Extract the (x, y) coordinate from the center of the cell holding the provided text.  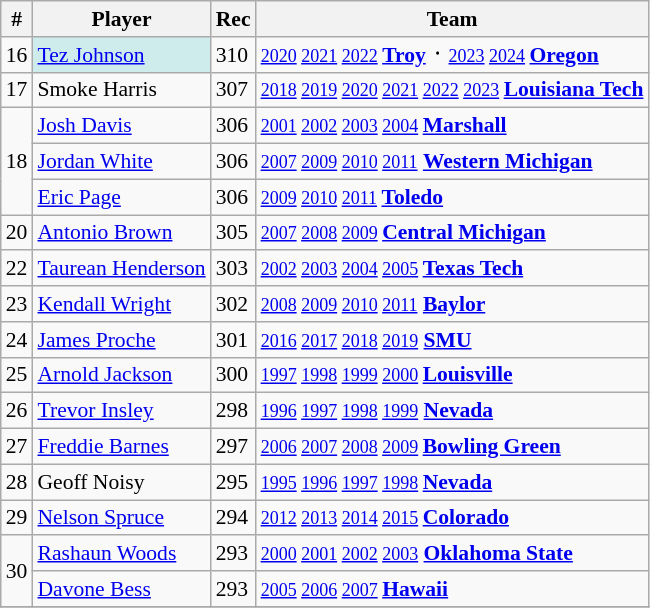
Rashaun Woods (121, 554)
298 (234, 411)
Smoke Harris (121, 90)
2018 2019 2020 2021 2022 2023 Louisiana Tech (452, 90)
2020 2021 2022 Troy ᛫ 2023 2024 Oregon (452, 55)
2007 2009 2010 2011 Western Michigan (452, 162)
18 (17, 162)
297 (234, 447)
# (17, 19)
2016 2017 2018 2019 SMU (452, 340)
28 (17, 482)
2005 2006 2007 Hawaii (452, 589)
301 (234, 340)
294 (234, 518)
1995 1996 1997 1998 Nevada (452, 482)
Team (452, 19)
Kendall Wright (121, 304)
23 (17, 304)
2001 2002 2003 2004 Marshall (452, 126)
2007 2008 2009 Central Michigan (452, 233)
Tez Johnson (121, 55)
Taurean Henderson (121, 269)
Freddie Barnes (121, 447)
Antonio Brown (121, 233)
307 (234, 90)
Geoff Noisy (121, 482)
24 (17, 340)
Jordan White (121, 162)
James Proche (121, 340)
303 (234, 269)
Nelson Spruce (121, 518)
302 (234, 304)
17 (17, 90)
Davone Bess (121, 589)
Josh Davis (121, 126)
2006 2007 2008 2009 Bowling Green (452, 447)
16 (17, 55)
1996 1997 1998 1999 Nevada (452, 411)
Rec (234, 19)
30 (17, 572)
27 (17, 447)
2000 2001 2002 2003 Oklahoma State (452, 554)
305 (234, 233)
Trevor Insley (121, 411)
300 (234, 375)
2009 2010 2011 Toledo (452, 197)
25 (17, 375)
22 (17, 269)
Arnold Jackson (121, 375)
1997 1998 1999 2000 Louisville (452, 375)
310 (234, 55)
26 (17, 411)
2002 2003 2004 2005 Texas Tech (452, 269)
20 (17, 233)
29 (17, 518)
295 (234, 482)
2012 2013 2014 2015 Colorado (452, 518)
Eric Page (121, 197)
2008 2009 2010 2011 Baylor (452, 304)
Player (121, 19)
